Search for the cell housing the specified text and yield its (X, Y) center coordinate. 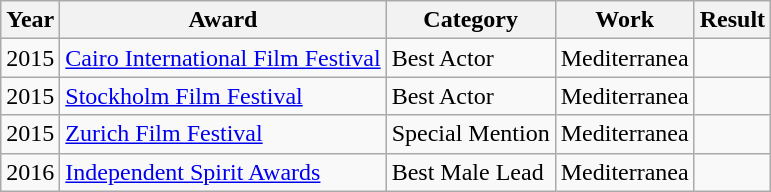
Year (30, 20)
Independent Spirit Awards (223, 172)
Stockholm Film Festival (223, 96)
Best Male Lead (470, 172)
Work (624, 20)
Special Mention (470, 134)
Category (470, 20)
Zurich Film Festival (223, 134)
Cairo International Film Festival (223, 58)
2016 (30, 172)
Result (732, 20)
Award (223, 20)
